Provide the [X, Y] coordinate of the cell's center where the given text is located.  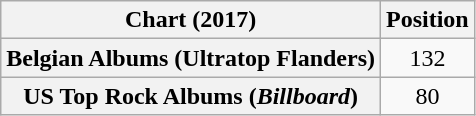
Belgian Albums (Ultratop Flanders) [191, 58]
132 [428, 58]
US Top Rock Albums (Billboard) [191, 96]
80 [428, 96]
Position [428, 20]
Chart (2017) [191, 20]
